Provide the [x, y] coordinate of the cell's center where the given text is located.  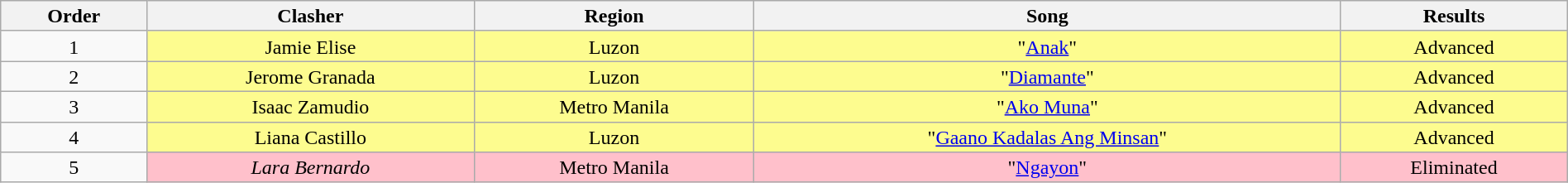
"Gaano Kadalas Ang Minsan" [1047, 137]
4 [74, 137]
1 [74, 46]
Song [1047, 17]
"Anak" [1047, 46]
"Ako Muna" [1047, 106]
"Ngayon" [1047, 167]
Liana Castillo [311, 137]
Results [1454, 17]
2 [74, 76]
Jamie Elise [311, 46]
3 [74, 106]
"Diamante" [1047, 76]
Clasher [311, 17]
Lara Bernardo [311, 167]
5 [74, 167]
Jerome Granada [311, 76]
Order [74, 17]
Eliminated [1454, 167]
Region [614, 17]
Isaac Zamudio [311, 106]
